Detect which cell encompasses the target text, then output its (X, Y) center coordinate. 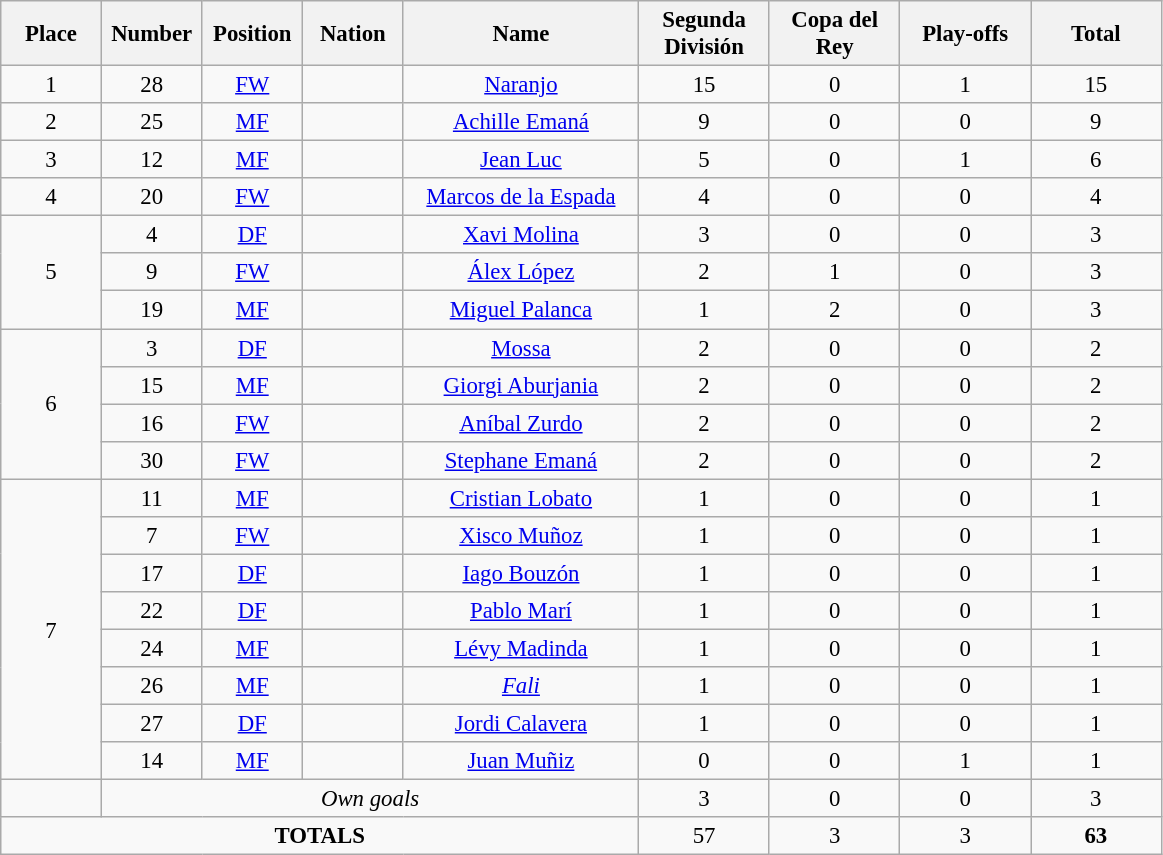
17 (152, 573)
20 (152, 197)
Jordi Calavera (521, 724)
TOTALS (320, 836)
Cristian Lobato (521, 498)
Play-offs (966, 34)
Miguel Palanca (521, 310)
Álex López (521, 273)
Achille Emaná (521, 122)
Fali (521, 686)
Lévy Madinda (521, 648)
Xavi Molina (521, 235)
Nation (354, 34)
Xisco Muñoz (521, 536)
Mossa (521, 348)
Place (52, 34)
Jean Luc (521, 160)
Number (152, 34)
Aníbal Zurdo (521, 423)
Own goals (370, 799)
12 (152, 160)
63 (1096, 836)
Juan Muñiz (521, 761)
Giorgi Aburjania (521, 385)
19 (152, 310)
24 (152, 648)
14 (152, 761)
Pablo Marí (521, 611)
Position (252, 34)
Segunda División (704, 34)
Name (521, 34)
Iago Bouzón (521, 573)
26 (152, 686)
30 (152, 460)
Stephane Emaná (521, 460)
25 (152, 122)
28 (152, 85)
Naranjo (521, 85)
Copa del Rey (834, 34)
Total (1096, 34)
22 (152, 611)
11 (152, 498)
16 (152, 423)
27 (152, 724)
57 (704, 836)
Marcos de la Espada (521, 197)
